Determine the (x, y) coordinate at the center of the cell enclosing the given text.  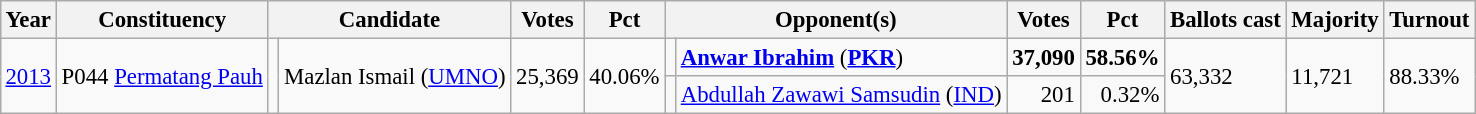
Turnout (1430, 20)
0.32% (1122, 95)
P044 Permatang Pauh (162, 76)
58.56% (1122, 57)
Candidate (390, 20)
63,332 (1226, 76)
25,369 (548, 76)
201 (1044, 95)
40.06% (624, 76)
Opponent(s) (836, 20)
Constituency (162, 20)
Ballots cast (1226, 20)
88.33% (1430, 76)
11,721 (1335, 76)
Abdullah Zawawi Samsudin (IND) (840, 95)
37,090 (1044, 57)
Majority (1335, 20)
Year (28, 20)
Mazlan Ismail (UMNO) (395, 76)
Anwar Ibrahim (PKR) (840, 57)
2013 (28, 76)
